Find where the given text appears and provide that cell's center as (X, Y) coordinate. 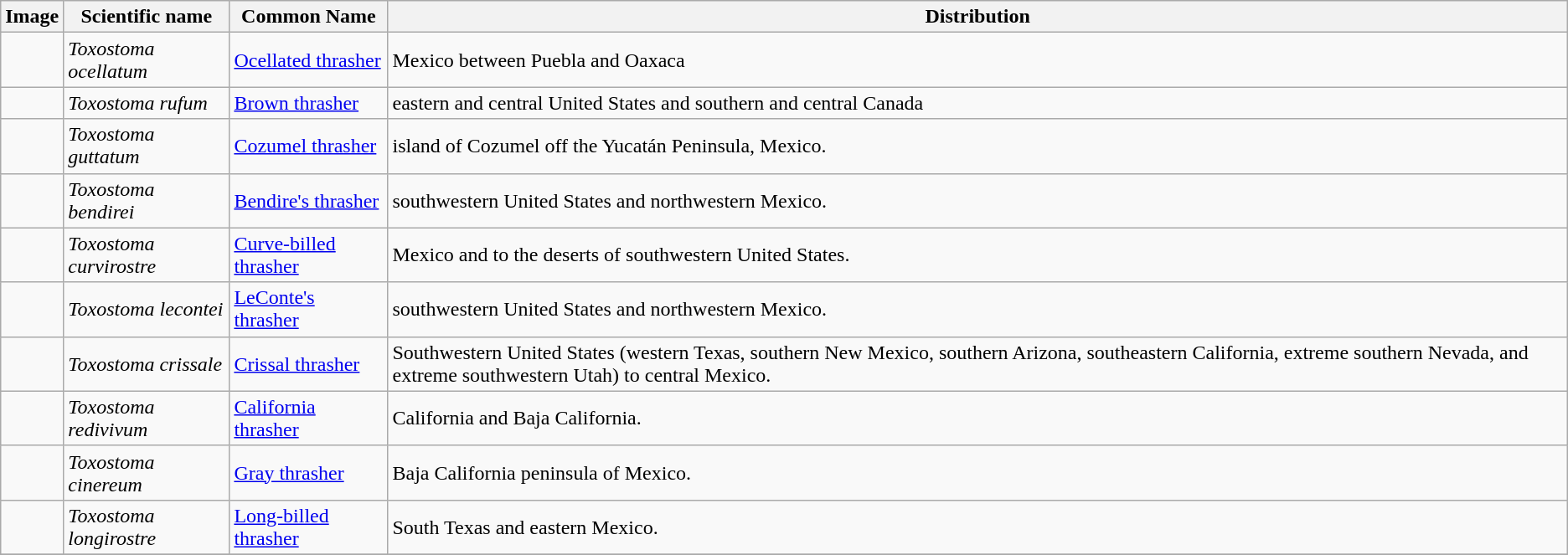
Mexico and to the deserts of southwestern United States. (977, 254)
Ocellated thrasher (308, 60)
Toxostoma crissale (147, 363)
Mexico between Puebla and Oaxaca (977, 60)
Brown thrasher (308, 103)
Gray thrasher (308, 472)
Toxostoma curvirostre (147, 254)
Toxostoma guttatum (147, 146)
Toxostoma ocellatum (147, 60)
California thrasher (308, 419)
Distribution (977, 17)
Common Name (308, 17)
Bendire's thrasher (308, 201)
California and Baja California. (977, 419)
Toxostoma redivivum (147, 419)
Cozumel thrasher (308, 146)
Crissal thrasher (308, 363)
LeConte's thrasher (308, 310)
Toxostoma longirostre (147, 527)
South Texas and eastern Mexico. (977, 527)
Toxostoma rufum (147, 103)
eastern and central United States and southern and central Canada (977, 103)
Toxostoma cinereum (147, 472)
Long-billed thrasher (308, 527)
Curve-billed thrasher (308, 254)
Toxostoma lecontei (147, 310)
Toxostoma bendirei (147, 201)
Baja California peninsula of Mexico. (977, 472)
island of Cozumel off the Yucatán Peninsula, Mexico. (977, 146)
Scientific name (147, 17)
Image (32, 17)
